Return the (X, Y) coordinate for the center point of the cell that contains the specified text.  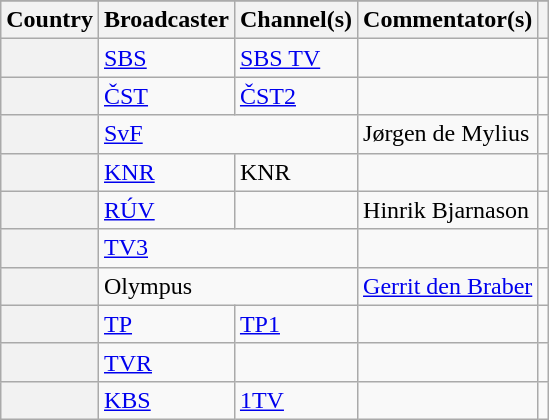
SvF (228, 134)
Jørgen de Mylius (448, 134)
Broadcaster (166, 20)
TP1 (296, 324)
KBS (166, 400)
Gerrit den Braber (448, 286)
Commentator(s) (448, 20)
SBS TV (296, 58)
Olympus (228, 286)
Hinrik Bjarnason (448, 210)
TP (166, 324)
Channel(s) (296, 20)
ČST2 (296, 96)
TVR (166, 362)
ČST (166, 96)
1TV (296, 400)
TV3 (228, 248)
SBS (166, 58)
Country (50, 20)
RÚV (166, 210)
